Capture the cell that displays the provided text and extract its (X, Y) central coordinate. 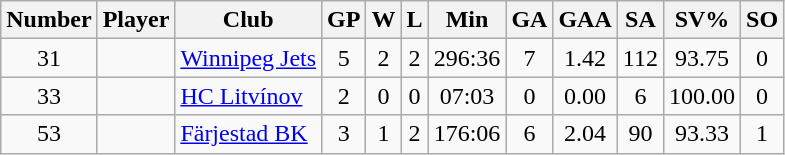
Number (49, 20)
SA (640, 20)
93.33 (702, 134)
53 (49, 134)
100.00 (702, 96)
2.04 (585, 134)
GP (344, 20)
SO (762, 20)
SV% (702, 20)
33 (49, 96)
Club (248, 20)
07:03 (467, 96)
0.00 (585, 96)
Min (467, 20)
7 (530, 58)
GAA (585, 20)
Winnipeg Jets (248, 58)
176:06 (467, 134)
296:36 (467, 58)
GA (530, 20)
HC Litvínov (248, 96)
L (414, 20)
90 (640, 134)
5 (344, 58)
Färjestad BK (248, 134)
93.75 (702, 58)
31 (49, 58)
W (384, 20)
112 (640, 58)
1.42 (585, 58)
3 (344, 134)
Player (136, 20)
